Determine the (x, y) coordinate at the center of the cell enclosing the given text.  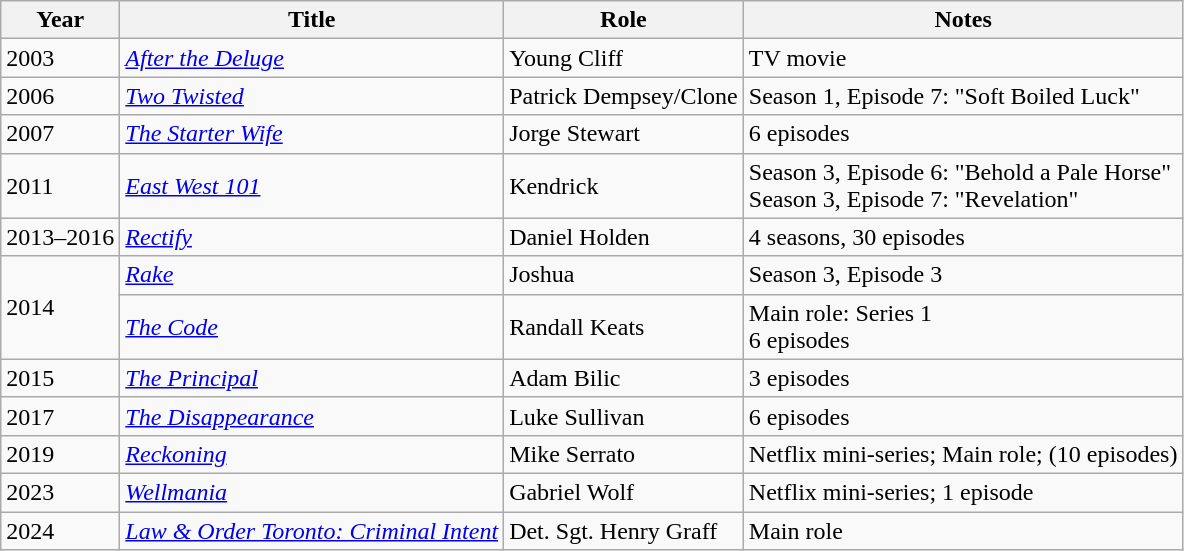
Mike Serrato (624, 454)
Randall Keats (624, 326)
2014 (60, 308)
The Disappearance (312, 416)
The Starter Wife (312, 134)
Role (624, 20)
Patrick Dempsey/Clone (624, 96)
After the Deluge (312, 58)
Wellmania (312, 492)
2019 (60, 454)
The Code (312, 326)
2013–2016 (60, 237)
Joshua (624, 275)
Notes (963, 20)
Det. Sgt. Henry Graff (624, 531)
Rectify (312, 237)
East West 101 (312, 186)
Title (312, 20)
2006 (60, 96)
3 episodes (963, 378)
2024 (60, 531)
Adam Bilic (624, 378)
Jorge Stewart (624, 134)
Rake (312, 275)
Season 3, Episode 6: "Behold a Pale Horse"Season 3, Episode 7: "Revelation" (963, 186)
Young Cliff (624, 58)
The Principal (312, 378)
Year (60, 20)
Daniel Holden (624, 237)
Netflix mini-series; 1 episode (963, 492)
2007 (60, 134)
2003 (60, 58)
Netflix mini-series; Main role; (10 episodes) (963, 454)
Luke Sullivan (624, 416)
2023 (60, 492)
Reckoning (312, 454)
TV movie (963, 58)
2015 (60, 378)
Kendrick (624, 186)
4 seasons, 30 episodes (963, 237)
Season 3, Episode 3 (963, 275)
Main role (963, 531)
Main role: Series 16 episodes (963, 326)
Season 1, Episode 7: "Soft Boiled Luck" (963, 96)
2011 (60, 186)
Law & Order Toronto: Criminal Intent (312, 531)
Gabriel Wolf (624, 492)
Two Twisted (312, 96)
2017 (60, 416)
